Extract the (x, y) coordinate from the center of the cell holding the provided text.  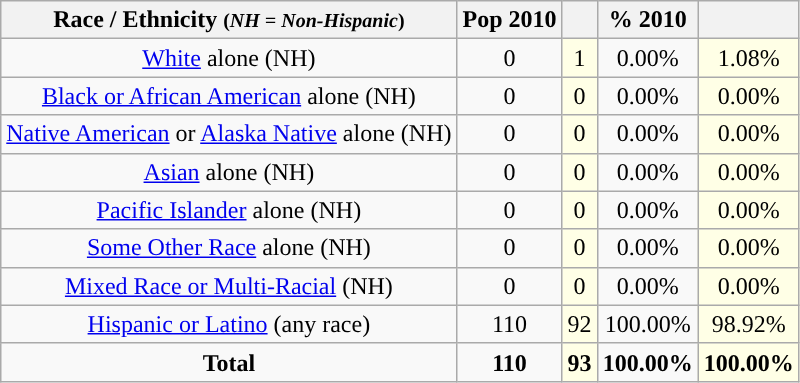
Mixed Race or Multi-Racial (NH) (229, 286)
White alone (NH) (229, 58)
Race / Ethnicity (NH = Non-Hispanic) (229, 20)
1.08% (748, 58)
Hispanic or Latino (any race) (229, 324)
Black or African American alone (NH) (229, 96)
Total (229, 362)
98.92% (748, 324)
92 (580, 324)
Pacific Islander alone (NH) (229, 210)
1 (580, 58)
Asian alone (NH) (229, 172)
Pop 2010 (510, 20)
Native American or Alaska Native alone (NH) (229, 134)
Some Other Race alone (NH) (229, 248)
% 2010 (648, 20)
93 (580, 362)
